Provide the (x, y) coordinate of the cell's center where the given text is located.  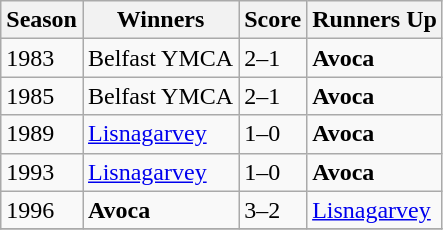
1996 (42, 210)
1985 (42, 96)
Season (42, 20)
3–2 (273, 210)
1993 (42, 172)
Runners Up (375, 20)
1983 (42, 58)
1989 (42, 134)
Score (273, 20)
Winners (160, 20)
